Locate the cell with the specified text and output its [x, y] center coordinate. 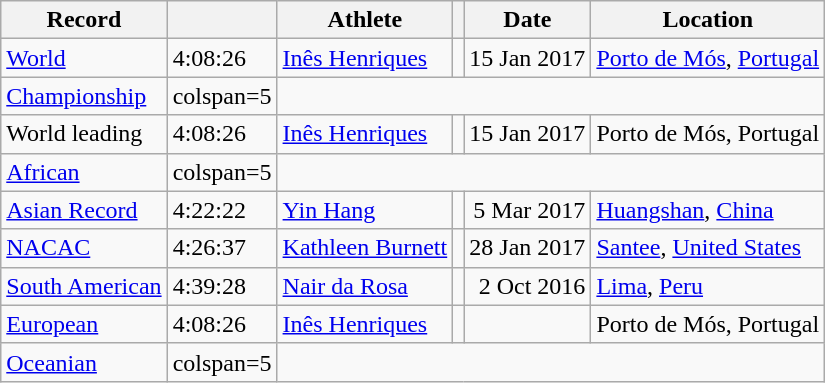
Championship [84, 96]
NACAC [84, 248]
South American [84, 286]
Yin Hang [365, 210]
Kathleen Burnett [365, 248]
4:22:22 [222, 210]
Santee, United States [708, 248]
Nair da Rosa [365, 286]
European [84, 324]
4:39:28 [222, 286]
4:26:37 [222, 248]
Huangshan, China [708, 210]
Lima, Peru [708, 286]
World [84, 58]
Date [528, 20]
World leading [84, 134]
Oceanian [84, 362]
Asian Record [84, 210]
African [84, 172]
Location [708, 20]
28 Jan 2017 [528, 248]
2 Oct 2016 [528, 286]
Athlete [365, 20]
5 Mar 2017 [528, 210]
Record [84, 20]
